Output the [X, Y] coordinate of the center of the cell containing the given text.  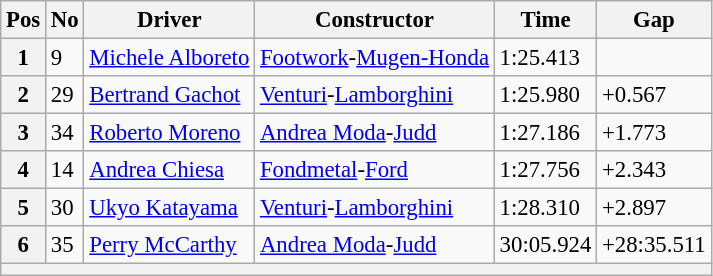
2 [24, 95]
Ukyo Katayama [170, 208]
1 [24, 58]
35 [65, 245]
5 [24, 208]
Gap [654, 20]
30 [65, 208]
Time [545, 20]
34 [65, 133]
Constructor [375, 20]
No [65, 20]
4 [24, 170]
1:27.756 [545, 170]
+2.343 [654, 170]
1:25.980 [545, 95]
+2.897 [654, 208]
1:25.413 [545, 58]
Andrea Chiesa [170, 170]
29 [65, 95]
1:28.310 [545, 208]
+28:35.511 [654, 245]
Driver [170, 20]
30:05.924 [545, 245]
Perry McCarthy [170, 245]
9 [65, 58]
Pos [24, 20]
Michele Alboreto [170, 58]
14 [65, 170]
+0.567 [654, 95]
Bertrand Gachot [170, 95]
Roberto Moreno [170, 133]
Fondmetal-Ford [375, 170]
3 [24, 133]
6 [24, 245]
1:27.186 [545, 133]
Footwork-Mugen-Honda [375, 58]
+1.773 [654, 133]
